Detect which cell encompasses the target text, then output its (X, Y) center coordinate. 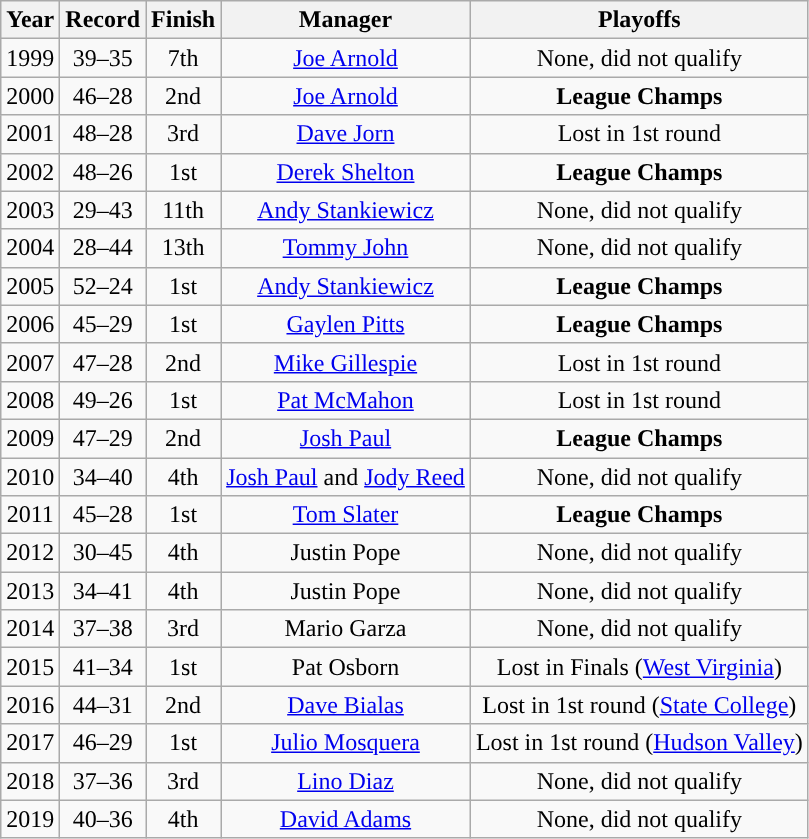
Year (30, 20)
2017 (30, 743)
13th (184, 248)
Manager (346, 20)
40–36 (103, 819)
44–31 (103, 705)
2003 (30, 210)
49–26 (103, 400)
2014 (30, 629)
45–28 (103, 515)
Tommy John (346, 248)
46–29 (103, 743)
2011 (30, 515)
48–28 (103, 134)
46–28 (103, 96)
1999 (30, 58)
2008 (30, 400)
Lost in 1st round (Hudson Valley) (639, 743)
2013 (30, 591)
Gaylen Pitts (346, 324)
2016 (30, 705)
48–26 (103, 172)
37–38 (103, 629)
David Adams (346, 819)
37–36 (103, 781)
Josh Paul (346, 438)
Lost in 1st round (State College) (639, 705)
2001 (30, 134)
Lino Diaz (346, 781)
34–40 (103, 477)
2018 (30, 781)
Pat McMahon (346, 400)
Record (103, 20)
Julio Mosquera (346, 743)
11th (184, 210)
34–41 (103, 591)
2007 (30, 362)
2010 (30, 477)
52–24 (103, 286)
2015 (30, 667)
41–34 (103, 667)
2006 (30, 324)
Lost in Finals (West Virginia) (639, 667)
Mario Garza (346, 629)
29–43 (103, 210)
45–29 (103, 324)
Finish (184, 20)
2005 (30, 286)
2002 (30, 172)
2019 (30, 819)
Mike Gillespie (346, 362)
2012 (30, 553)
2009 (30, 438)
7th (184, 58)
2004 (30, 248)
Playoffs (639, 20)
28–44 (103, 248)
Tom Slater (346, 515)
Pat Osborn (346, 667)
Josh Paul and Jody Reed (346, 477)
30–45 (103, 553)
Derek Shelton (346, 172)
2000 (30, 96)
Dave Bialas (346, 705)
47–28 (103, 362)
39–35 (103, 58)
Dave Jorn (346, 134)
47–29 (103, 438)
